Pinpoint the cell where the given text exists, returning its [X, Y] midpoint coordinate. 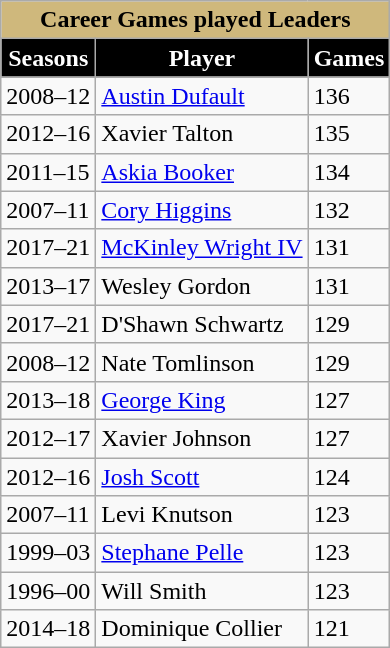
135 [349, 134]
2014–18 [48, 629]
Will Smith [202, 591]
Xavier Talton [202, 134]
124 [349, 477]
2013–17 [48, 286]
2012–17 [48, 438]
McKinley Wright IV [202, 248]
Xavier Johnson [202, 438]
Josh Scott [202, 477]
Askia Booker [202, 172]
Wesley Gordon [202, 286]
Seasons [48, 58]
121 [349, 629]
Nate Tomlinson [202, 362]
1996–00 [48, 591]
136 [349, 96]
2011–15 [48, 172]
Games [349, 58]
2013–18 [48, 400]
1999–03 [48, 553]
Player [202, 58]
D'Shawn Schwartz [202, 324]
Levi Knutson [202, 515]
134 [349, 172]
132 [349, 210]
Dominique Collier [202, 629]
Career Games played Leaders [196, 20]
George King [202, 400]
Cory Higgins [202, 210]
Stephane Pelle [202, 553]
Austin Dufault [202, 96]
